Scan for the cell matching the given text and deliver its (X, Y) coordinate at center. 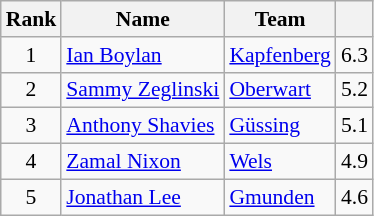
5.2 (354, 90)
Gmunden (280, 197)
Ian Boylan (142, 55)
1 (32, 55)
4.6 (354, 197)
Güssing (280, 126)
Name (142, 19)
4 (32, 162)
5.1 (354, 126)
Sammy Zeglinski (142, 90)
4.9 (354, 162)
5 (32, 197)
2 (32, 90)
Team (280, 19)
Oberwart (280, 90)
Anthony Shavies (142, 126)
3 (32, 126)
Zamal Nixon (142, 162)
Jonathan Lee (142, 197)
Kapfenberg (280, 55)
6.3 (354, 55)
Rank (32, 19)
Wels (280, 162)
